Output the (x, y) coordinate of the center of the cell containing the given text.  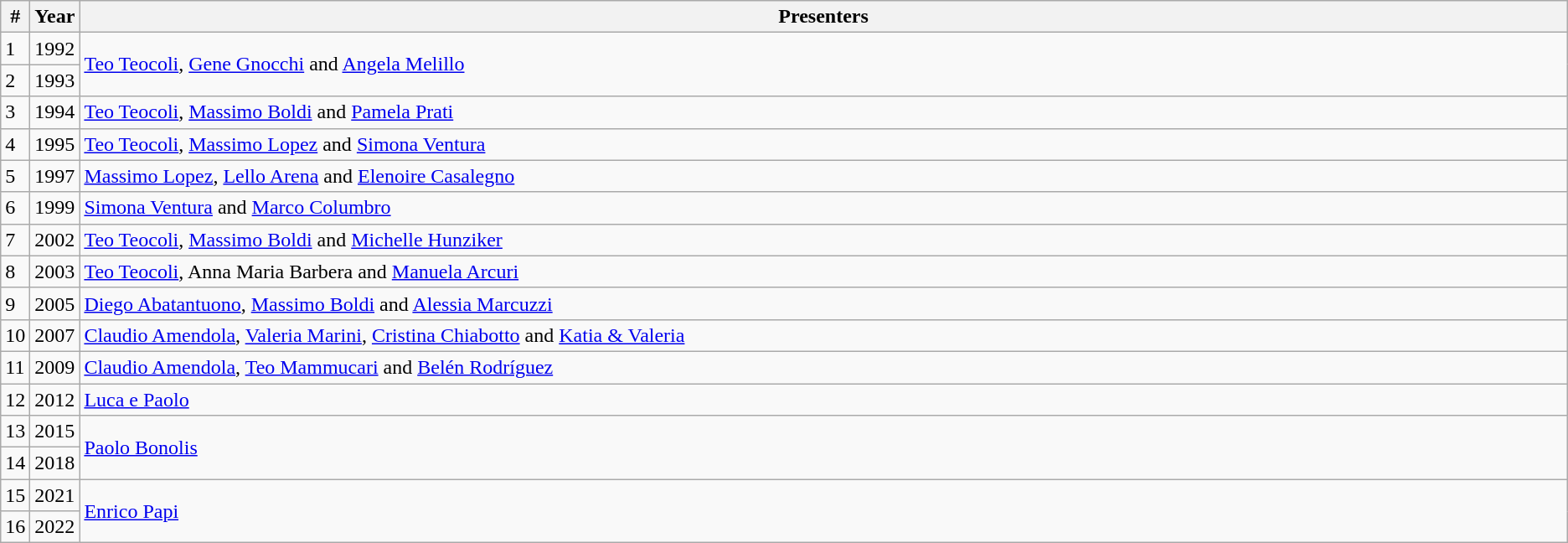
2007 (55, 335)
9 (15, 303)
13 (15, 432)
Teo Teocoli, Gene Gnocchi and Angela Melillo (823, 65)
Claudio Amendola, Valeria Marini, Cristina Chiabotto and Katia & Valeria (823, 335)
6 (15, 208)
1 (15, 49)
3 (15, 112)
1999 (55, 208)
16 (15, 527)
Paolo Bonolis (823, 447)
Presenters (823, 17)
Teo Teocoli, Massimo Boldi and Pamela Prati (823, 112)
1997 (55, 176)
Claudio Amendola, Teo Mammucari and Belén Rodríguez (823, 367)
2003 (55, 271)
Massimo Lopez, Lello Arena and Elenoire Casalegno (823, 176)
1993 (55, 80)
Diego Abatantuono, Massimo Boldi and Alessia Marcuzzi (823, 303)
2012 (55, 400)
Simona Ventura and Marco Columbro (823, 208)
2022 (55, 527)
Teo Teocoli, Massimo Boldi and Michelle Hunziker (823, 240)
Year (55, 17)
# (15, 17)
2015 (55, 432)
11 (15, 367)
4 (15, 144)
1994 (55, 112)
15 (15, 495)
2021 (55, 495)
14 (15, 463)
Teo Teocoli, Massimo Lopez and Simona Ventura (823, 144)
2009 (55, 367)
Enrico Papi (823, 511)
2005 (55, 303)
1992 (55, 49)
Luca e Paolo (823, 400)
2018 (55, 463)
1995 (55, 144)
8 (15, 271)
Teo Teocoli, Anna Maria Barbera and Manuela Arcuri (823, 271)
5 (15, 176)
12 (15, 400)
7 (15, 240)
2 (15, 80)
10 (15, 335)
2002 (55, 240)
